Determine the (X, Y) coordinate at the center of the cell enclosing the given text.  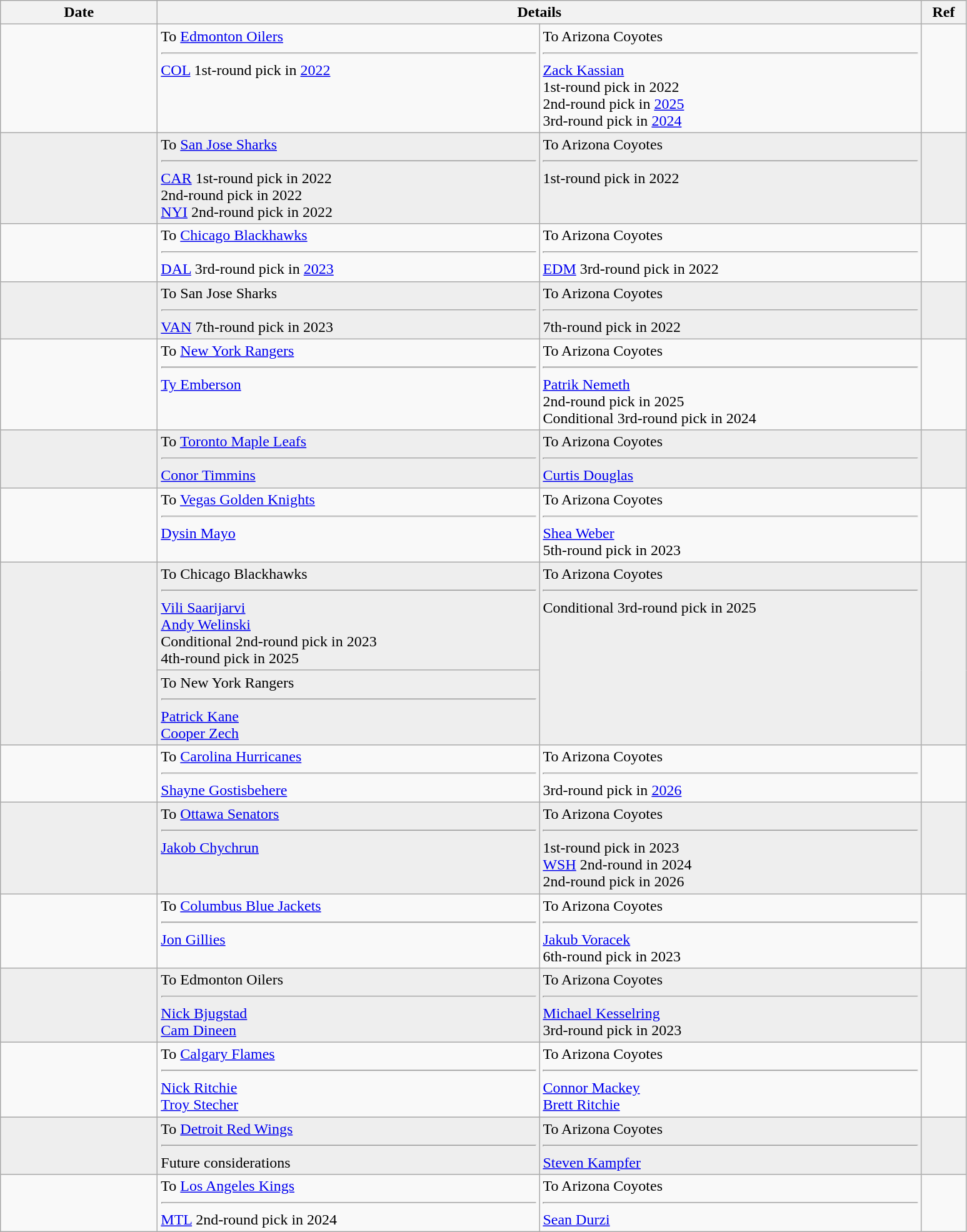
To Chicago BlackhawksDAL 3rd-round pick in 2023 (349, 253)
To Carolina HurricanesShayne Gostisbehere (349, 773)
To Arizona CoyotesZack Kassian1st-round pick in 20222nd-round pick in 20253rd-round pick in 2024 (730, 79)
To Arizona CoyotesPatrik Nemeth2nd-round pick in 2025Conditional 3rd-round pick in 2024 (730, 384)
To Arizona Coyotes1st-round pick in 2023WSH 2nd-round in 20242nd-round pick in 2026 (730, 848)
To Vegas Golden KnightsDysin Mayo (349, 525)
To Arizona Coyotes1st-round pick in 2022 (730, 178)
Details (539, 13)
To Los Angeles KingsMTL 2nd-round pick in 2024 (349, 1203)
To Arizona CoyotesMichael Kesselring3rd-round pick in 2023 (730, 1005)
To Ottawa SenatorsJakob Chychrun (349, 848)
To Arizona Coyotes7th-round pick in 2022 (730, 310)
To San Jose SharksVAN 7th-round pick in 2023 (349, 310)
To Arizona CoyotesJakub Voracek6th-round pick in 2023 (730, 931)
To Arizona CoyotesConditional 3rd-round pick in 2025 (730, 653)
To Chicago BlackhawksVili SaarijarviAndy WelinskiConditional 2nd-round pick in 20234th-round pick in 2025 (349, 616)
To Calgary FlamesNick RitchieTroy Stecher (349, 1080)
To Edmonton OilersNick BjugstadCam Dineen (349, 1005)
To Arizona CoyotesConnor MackeyBrett Ritchie (730, 1080)
To Arizona CoyotesCurtis Douglas (730, 459)
To Detroit Red WingsFuture considerations (349, 1146)
To Arizona CoyotesSean Durzi (730, 1203)
To San Jose SharksCAR 1st-round pick in 20222nd-round pick in 2022NYI 2nd-round pick in 2022 (349, 178)
To New York RangersTy Emberson (349, 384)
To Arizona CoyotesSteven Kampfer (730, 1146)
To Arizona CoyotesEDM 3rd-round pick in 2022 (730, 253)
Date (79, 13)
To Arizona CoyotesShea Weber5th-round pick in 2023 (730, 525)
To Toronto Maple LeafsConor Timmins (349, 459)
To Edmonton OilersCOL 1st-round pick in 2022 (349, 79)
To Arizona Coyotes3rd-round pick in 2026 (730, 773)
To New York RangersPatrick KaneCooper Zech (349, 708)
To Columbus Blue JacketsJon Gillies (349, 931)
Ref (944, 13)
